Find where the given text appears and provide that cell's center as [x, y] coordinate. 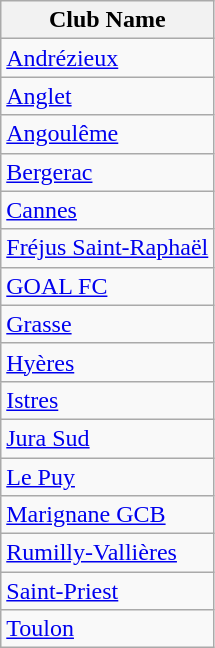
Angoulême [108, 134]
Grasse [108, 324]
Marignane GCB [108, 515]
Jura Sud [108, 438]
Fréjus Saint-Raphaël [108, 248]
Rumilly-Vallières [108, 553]
Anglet [108, 96]
Andrézieux [108, 58]
Hyères [108, 362]
GOAL FC [108, 286]
Istres [108, 400]
Toulon [108, 629]
Bergerac [108, 172]
Cannes [108, 210]
Club Name [108, 20]
Le Puy [108, 477]
Saint-Priest [108, 591]
